From the cell containing the given text, extract its center point as [X, Y] coordinate. 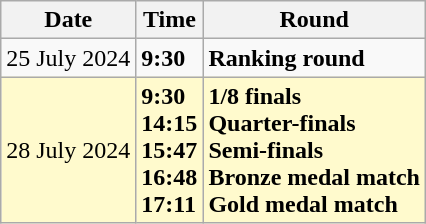
25 July 2024 [68, 58]
1/8 finalsQuarter-finalsSemi-finalsBronze medal matchGold medal match [314, 150]
28 July 2024 [68, 150]
Round [314, 20]
Date [68, 20]
Time [170, 20]
9:30 [170, 58]
Ranking round [314, 58]
9:3014:1515:4716:4817:11 [170, 150]
